Extract the (X, Y) coordinate from the center of the cell holding the provided text.  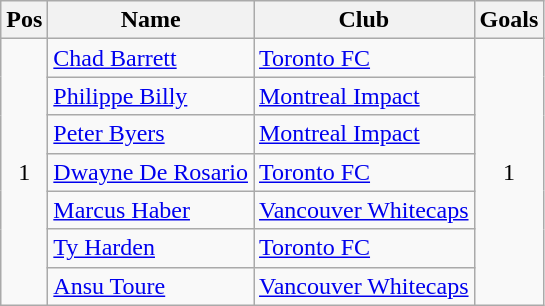
Goals (509, 20)
Ansu Toure (151, 286)
Marcus Haber (151, 210)
Chad Barrett (151, 58)
Peter Byers (151, 134)
Ty Harden (151, 248)
Name (151, 20)
Club (364, 20)
Philippe Billy (151, 96)
Dwayne De Rosario (151, 172)
Pos (24, 20)
